Identify which cell holds the provided text, then report its [X, Y] central coordinate. 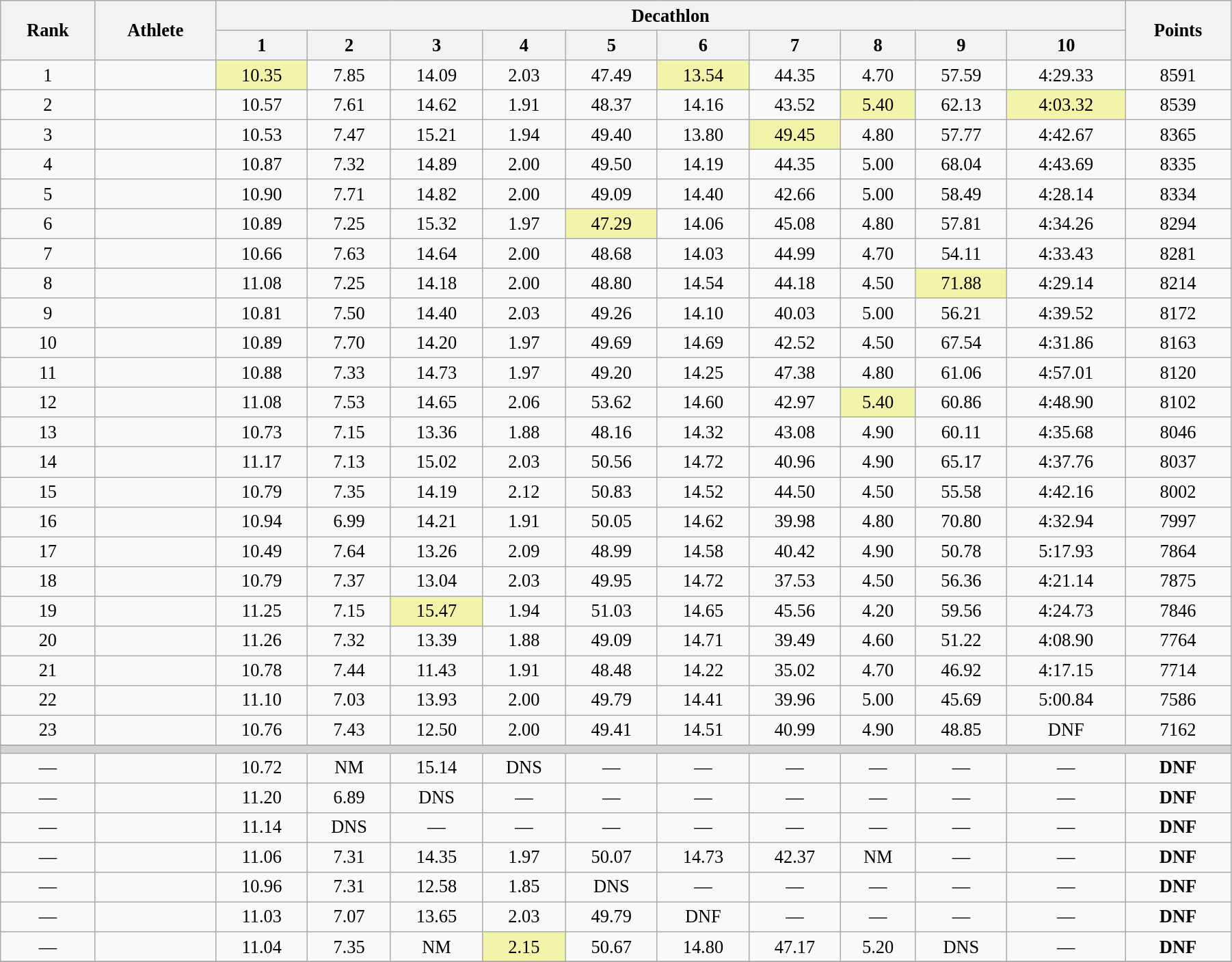
14.35 [436, 857]
7.64 [349, 551]
45.56 [794, 611]
4:17.15 [1067, 670]
11.04 [262, 946]
47.29 [611, 224]
19 [48, 611]
10.78 [262, 670]
56.21 [961, 313]
49.45 [794, 135]
50.05 [611, 522]
15.21 [436, 135]
12.50 [436, 730]
Rank [48, 30]
11.20 [262, 798]
14.18 [436, 283]
7.07 [349, 917]
8046 [1179, 432]
Decathlon [671, 15]
7.85 [349, 75]
4:28.14 [1067, 194]
7.63 [349, 254]
48.85 [961, 730]
6.99 [349, 522]
48.16 [611, 432]
50.78 [961, 551]
4:37.76 [1067, 462]
44.18 [794, 283]
68.04 [961, 164]
10.53 [262, 135]
47.17 [794, 946]
50.07 [611, 857]
4:39.52 [1067, 313]
8037 [1179, 462]
7.43 [349, 730]
49.26 [611, 313]
37.53 [794, 581]
6.89 [349, 798]
7864 [1179, 551]
4:33.43 [1067, 254]
42.37 [794, 857]
4:21.14 [1067, 581]
10.96 [262, 887]
11.03 [262, 917]
4:43.69 [1067, 164]
14.82 [436, 194]
10.87 [262, 164]
57.59 [961, 75]
43.08 [794, 432]
13.36 [436, 432]
14.09 [436, 75]
50.67 [611, 946]
7.13 [349, 462]
61.06 [961, 373]
8214 [1179, 283]
42.97 [794, 402]
10.73 [262, 432]
11.25 [262, 611]
4:29.14 [1067, 283]
59.56 [961, 611]
39.49 [794, 641]
44.99 [794, 254]
7714 [1179, 670]
49.41 [611, 730]
7.61 [349, 105]
4:48.90 [1067, 402]
11 [48, 373]
15.32 [436, 224]
10.72 [262, 768]
60.11 [961, 432]
10.81 [262, 313]
14.32 [703, 432]
7.70 [349, 343]
18 [48, 581]
48.99 [611, 551]
4:32.94 [1067, 522]
4.60 [878, 641]
49.69 [611, 343]
39.98 [794, 522]
7162 [1179, 730]
14.71 [703, 641]
57.77 [961, 135]
4:35.68 [1067, 432]
8120 [1179, 373]
14.21 [436, 522]
2.09 [524, 551]
4:29.33 [1067, 75]
7586 [1179, 700]
4:42.67 [1067, 135]
56.36 [961, 581]
14.54 [703, 283]
14.03 [703, 254]
2.15 [524, 946]
13.04 [436, 581]
49.20 [611, 373]
14.10 [703, 313]
15.02 [436, 462]
71.88 [961, 283]
8172 [1179, 313]
12.58 [436, 887]
4:24.73 [1067, 611]
49.95 [611, 581]
67.54 [961, 343]
40.42 [794, 551]
14.69 [703, 343]
16 [48, 522]
7846 [1179, 611]
1.85 [524, 887]
7.50 [349, 313]
40.99 [794, 730]
4:08.90 [1067, 641]
14.64 [436, 254]
12 [48, 402]
58.49 [961, 194]
8294 [1179, 224]
13.54 [703, 75]
21 [48, 670]
Athlete [156, 30]
49.40 [611, 135]
55.58 [961, 492]
10.35 [262, 75]
39.96 [794, 700]
7.44 [349, 670]
8002 [1179, 492]
45.08 [794, 224]
2.12 [524, 492]
54.11 [961, 254]
11.26 [262, 641]
47.49 [611, 75]
10.76 [262, 730]
8281 [1179, 254]
49.50 [611, 164]
47.38 [794, 373]
14.51 [703, 730]
10.88 [262, 373]
14.16 [703, 105]
10.66 [262, 254]
8539 [1179, 105]
14.80 [703, 946]
11.14 [262, 827]
70.80 [961, 522]
35.02 [794, 670]
14.20 [436, 343]
13.39 [436, 641]
8334 [1179, 194]
5.20 [878, 946]
8591 [1179, 75]
10.90 [262, 194]
62.13 [961, 105]
11.43 [436, 670]
48.37 [611, 105]
4:03.32 [1067, 105]
50.83 [611, 492]
7.03 [349, 700]
57.81 [961, 224]
2.06 [524, 402]
11.06 [262, 857]
7.37 [349, 581]
13.80 [703, 135]
14.41 [703, 700]
51.22 [961, 641]
10.94 [262, 522]
11.10 [262, 700]
40.03 [794, 313]
42.66 [794, 194]
48.80 [611, 283]
65.17 [961, 462]
13 [48, 432]
7.71 [349, 194]
Points [1179, 30]
8335 [1179, 164]
14.60 [703, 402]
4:42.16 [1067, 492]
17 [48, 551]
48.68 [611, 254]
14.25 [703, 373]
8163 [1179, 343]
4:57.01 [1067, 373]
14.22 [703, 670]
20 [48, 641]
42.52 [794, 343]
11.17 [262, 462]
13.65 [436, 917]
7.47 [349, 135]
10.49 [262, 551]
8365 [1179, 135]
8102 [1179, 402]
4.20 [878, 611]
7997 [1179, 522]
53.62 [611, 402]
14.89 [436, 164]
7875 [1179, 581]
4:34.26 [1067, 224]
15.14 [436, 768]
51.03 [611, 611]
40.96 [794, 462]
22 [48, 700]
14 [48, 462]
14.52 [703, 492]
23 [48, 730]
43.52 [794, 105]
44.50 [794, 492]
10.57 [262, 105]
14.06 [703, 224]
50.56 [611, 462]
4:31.86 [1067, 343]
48.48 [611, 670]
7.53 [349, 402]
5:17.93 [1067, 551]
13.26 [436, 551]
5:00.84 [1067, 700]
14.58 [703, 551]
15.47 [436, 611]
45.69 [961, 700]
60.86 [961, 402]
46.92 [961, 670]
13.93 [436, 700]
7764 [1179, 641]
7.33 [349, 373]
15 [48, 492]
